Output the [X, Y] coordinate of the center of the cell containing the given text.  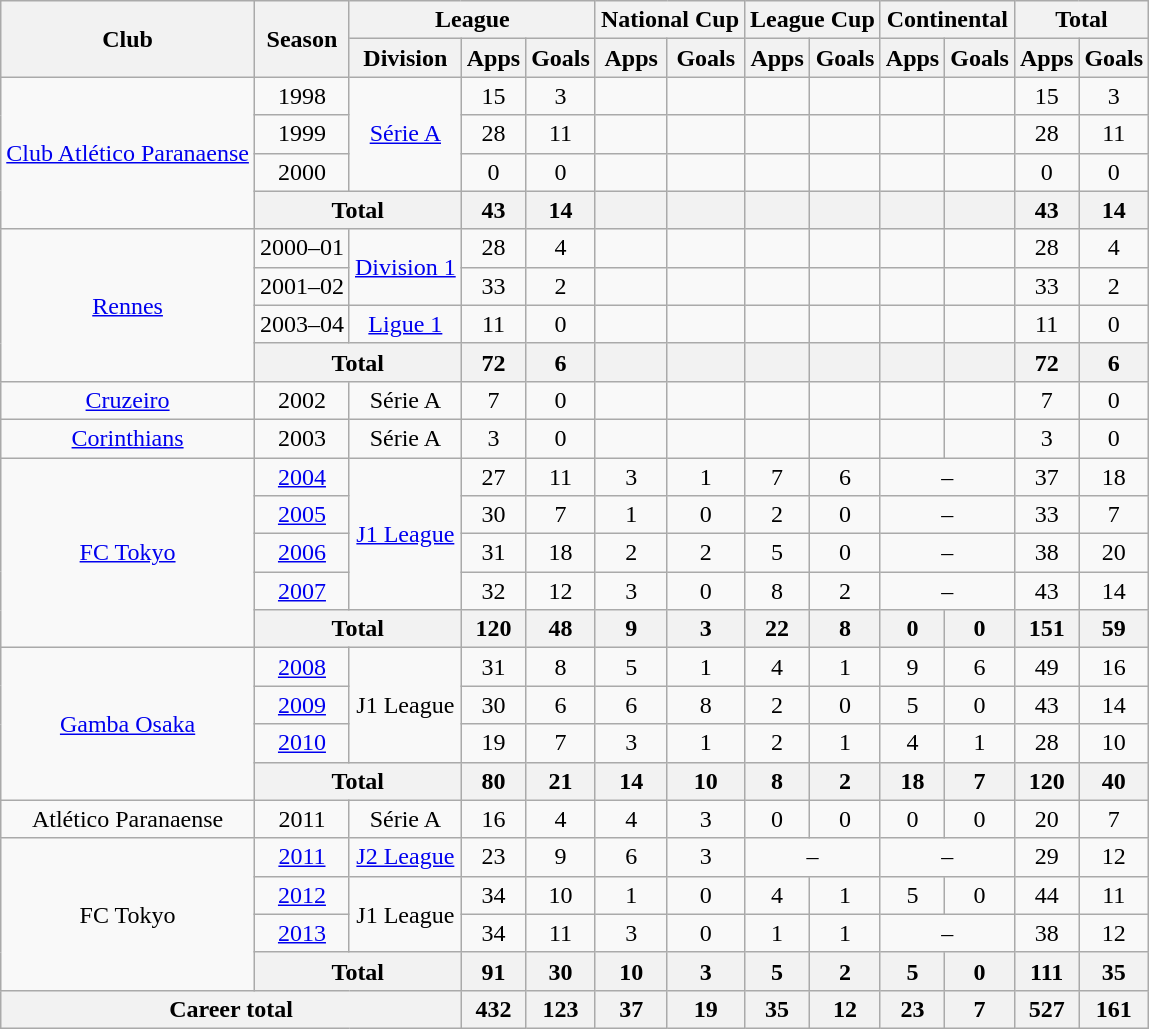
2002 [302, 400]
29 [1046, 857]
2001–02 [302, 286]
2006 [302, 553]
1999 [302, 134]
2000 [302, 172]
2003 [302, 438]
40 [1114, 781]
Corinthians [128, 438]
League [472, 20]
2010 [302, 743]
2004 [302, 477]
44 [1046, 895]
151 [1046, 629]
432 [493, 1009]
49 [1046, 667]
2008 [302, 667]
Atlético Paranaense [128, 819]
1998 [302, 96]
Rennes [128, 305]
2012 [302, 895]
Club [128, 39]
2013 [302, 933]
Season [302, 39]
2003–04 [302, 324]
Gamba Osaka [128, 724]
32 [493, 591]
59 [1114, 629]
League Cup [813, 20]
48 [561, 629]
Cruzeiro [128, 400]
National Cup [670, 20]
21 [561, 781]
80 [493, 781]
2005 [302, 515]
J2 League [405, 857]
Career total [231, 1009]
27 [493, 477]
527 [1046, 1009]
123 [561, 1009]
111 [1046, 971]
Ligue 1 [405, 324]
2009 [302, 705]
Continental [947, 20]
Division [405, 58]
91 [493, 971]
22 [778, 629]
Division 1 [405, 267]
Club Atlético Paranaense [128, 153]
161 [1114, 1009]
2007 [302, 591]
2000–01 [302, 248]
